Detect which cell encompasses the target text, then output its [X, Y] center coordinate. 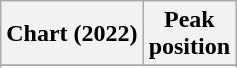
Peakposition [189, 34]
Chart (2022) [72, 34]
